Identify which cell holds the provided text, then report its (x, y) central coordinate. 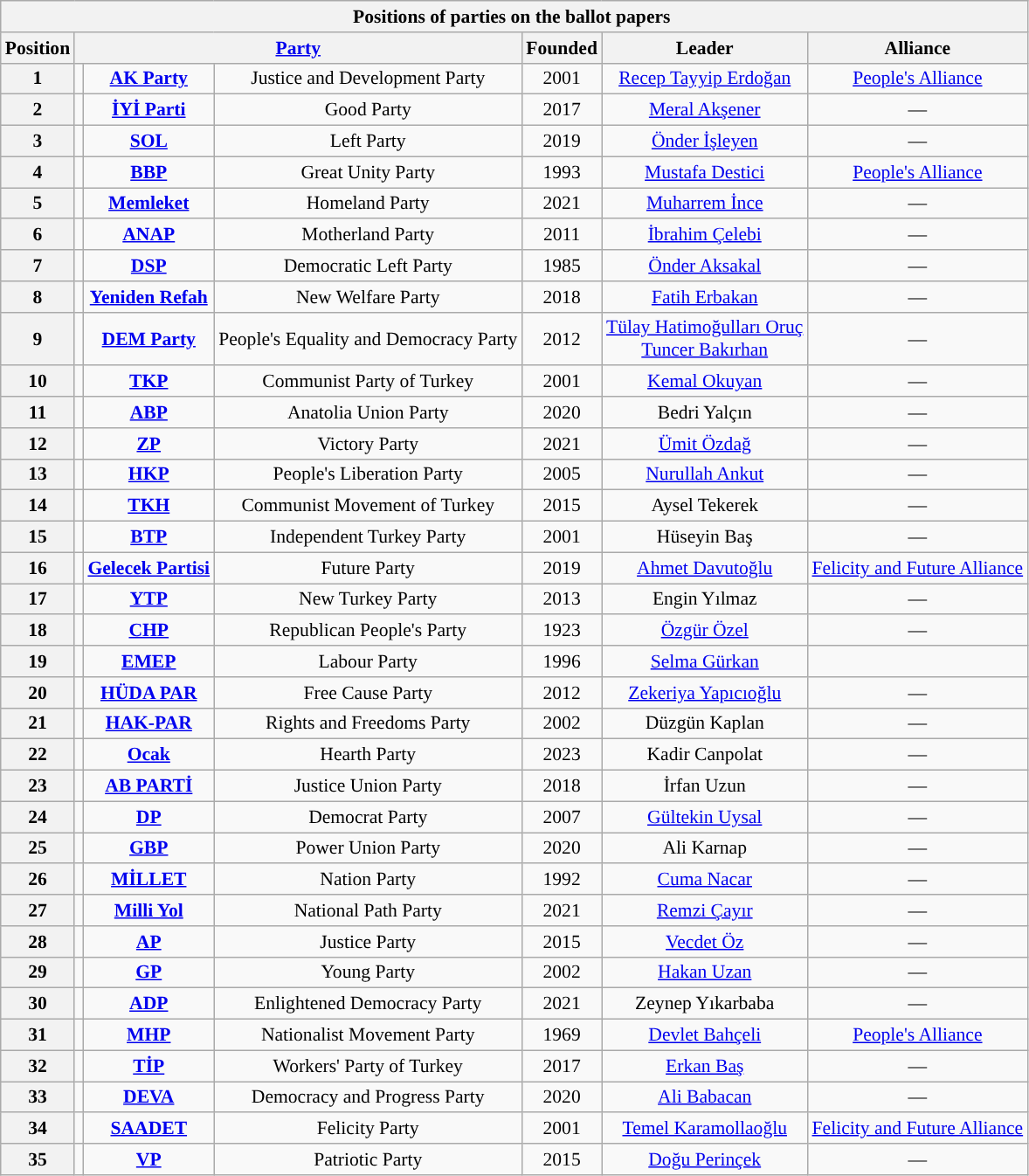
ADP (148, 1004)
BTP (148, 537)
Hearth Party (368, 755)
2011 (562, 235)
5 (38, 204)
11 (38, 412)
Young Party (368, 972)
6 (38, 235)
DEVA (148, 1097)
14 (38, 506)
1985 (562, 266)
Enlightened Democracy Party (368, 1004)
İYİ Parti (148, 110)
Vecdet Öz (705, 942)
Ali Babacan (705, 1097)
35 (38, 1159)
Tülay Hatimoğulları OruçTuncer Bakırhan (705, 339)
Ümit Özdağ (705, 444)
Gelecek Partisi (148, 568)
Motherland Party (368, 235)
2 (38, 110)
Kadir Canpolat (705, 755)
DEM Party (148, 339)
AB PARTİ (148, 786)
Workers' Party of Turkey (368, 1066)
People's Equality and Democracy Party (368, 339)
Aysel Tekerek (705, 506)
Zekeriya Yapıcıoğlu (705, 693)
21 (38, 723)
Milli Yol (148, 910)
Future Party (368, 568)
Ali Karnap (705, 848)
Democratic Left Party (368, 266)
BBP (148, 172)
Önder İşleyen (705, 142)
Power Union Party (368, 848)
Erkan Baş (705, 1066)
TİP (148, 1066)
1969 (562, 1035)
7 (38, 266)
Felicity Party (368, 1129)
Independent Turkey Party (368, 537)
9 (38, 339)
Devlet Bahçeli (705, 1035)
Mustafa Destici (705, 172)
Meral Akşener (705, 110)
Doğu Perinçek (705, 1159)
HÜDA PAR (148, 693)
Yeniden Refah (148, 297)
3 (38, 142)
GP (148, 972)
30 (38, 1004)
Fatih Erbakan (705, 297)
Önder Aksakal (705, 266)
İbrahim Çelebi (705, 235)
New Turkey Party (368, 599)
1 (38, 79)
24 (38, 817)
Justice Union Party (368, 786)
2005 (562, 474)
AK Party (148, 79)
Remzi Çayır (705, 910)
Patriotic Party (368, 1159)
Communist Movement of Turkey (368, 506)
4 (38, 172)
Homeland Party (368, 204)
15 (38, 537)
23 (38, 786)
Justice Party (368, 942)
25 (38, 848)
MİLLET (148, 880)
New Welfare Party (368, 297)
Nurullah Ankut (705, 474)
26 (38, 880)
34 (38, 1129)
Communist Party of Turkey (368, 382)
Gültekin Uysal (705, 817)
National Path Party (368, 910)
Party (298, 48)
People's Liberation Party (368, 474)
Republican People's Party (368, 631)
31 (38, 1035)
Labour Party (368, 661)
TKH (148, 506)
29 (38, 972)
Nation Party (368, 880)
VP (148, 1159)
Democracy and Progress Party (368, 1097)
Positions of parties on the ballot papers (514, 17)
Özgür Özel (705, 631)
İrfan Uzun (705, 786)
HKP (148, 474)
Rights and Freedoms Party (368, 723)
TKP (148, 382)
Alliance (917, 48)
Hakan Uzan (705, 972)
CHP (148, 631)
ANAP (148, 235)
12 (38, 444)
Muharrem İnce (705, 204)
Democrat Party (368, 817)
20 (38, 693)
GBP (148, 848)
32 (38, 1066)
Victory Party (368, 444)
ABP (148, 412)
Zeynep Yıkarbaba (705, 1004)
16 (38, 568)
22 (38, 755)
10 (38, 382)
Kemal Okuyan (705, 382)
8 (38, 297)
Justice and Development Party (368, 79)
Good Party (368, 110)
13 (38, 474)
19 (38, 661)
Founded (562, 48)
28 (38, 942)
Nationalist Movement Party (368, 1035)
MHP (148, 1035)
EMEP (148, 661)
18 (38, 631)
Cuma Nacar (705, 880)
Engin Yılmaz (705, 599)
Great Unity Party (368, 172)
ZP (148, 444)
Free Cause Party (368, 693)
AP (148, 942)
1992 (562, 880)
Anatolia Union Party (368, 412)
Position (38, 48)
2023 (562, 755)
1993 (562, 172)
Düzgün Kaplan (705, 723)
Left Party (368, 142)
Ahmet Davutoğlu (705, 568)
Memleket (148, 204)
Ocak (148, 755)
1996 (562, 661)
17 (38, 599)
DSP (148, 266)
Selma Gürkan (705, 661)
2007 (562, 817)
HAK-PAR (148, 723)
DP (148, 817)
2013 (562, 599)
YTP (148, 599)
Temel Karamollaoğlu (705, 1129)
27 (38, 910)
Leader (705, 48)
SOL (148, 142)
Recep Tayyip Erdoğan (705, 79)
Hüseyin Baş (705, 537)
33 (38, 1097)
SAADET (148, 1129)
1923 (562, 631)
Bedri Yalçın (705, 412)
